Capture the cell that displays the provided text and extract its (X, Y) central coordinate. 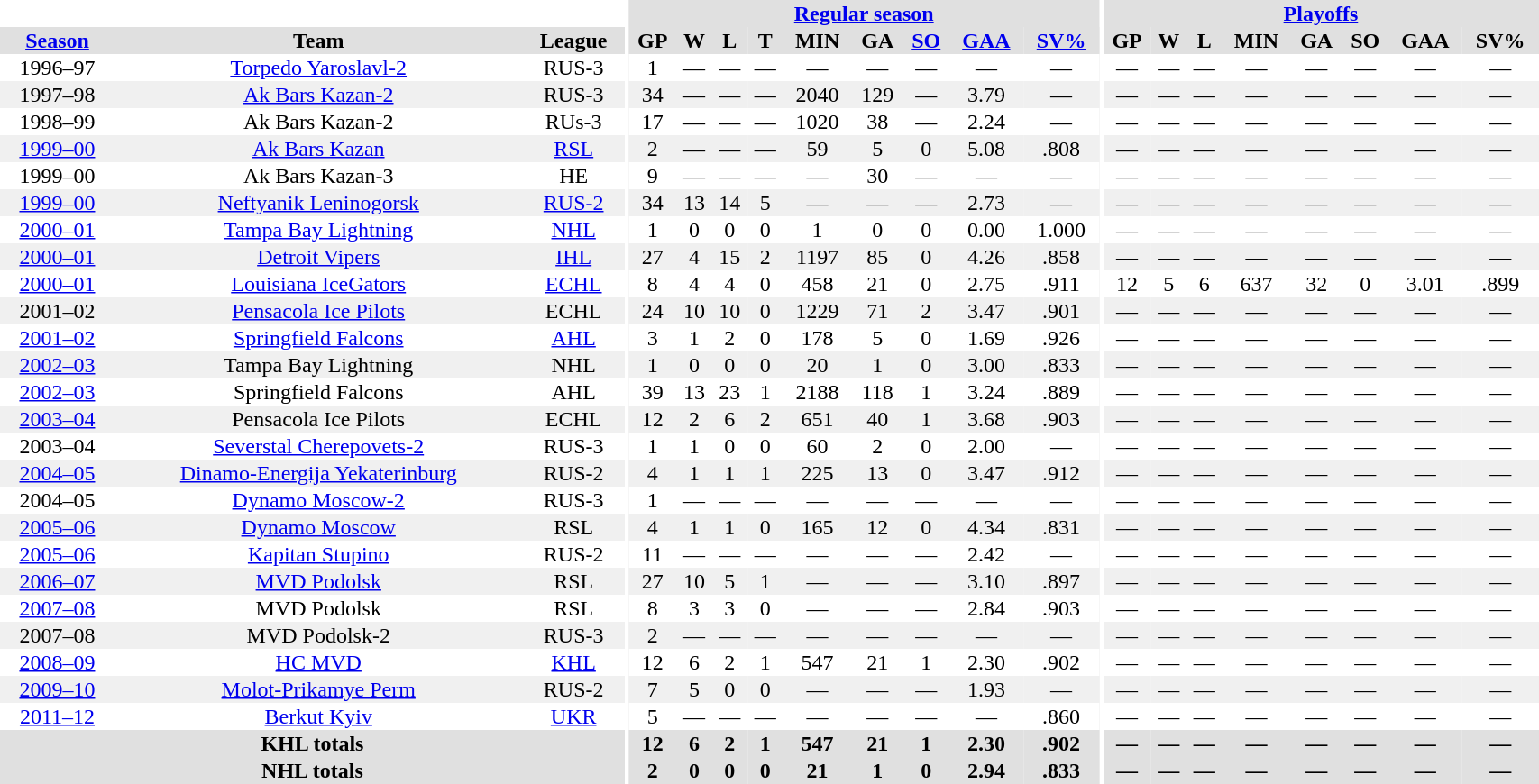
39 (653, 392)
Regular season (864, 14)
1229 (817, 311)
1020 (817, 122)
165 (817, 527)
2.24 (986, 122)
2011–12 (58, 716)
2188 (817, 392)
9 (653, 176)
3.01 (1425, 284)
1.93 (986, 689)
KHL (573, 662)
3.00 (986, 365)
14 (730, 203)
178 (817, 338)
3.68 (986, 419)
4.26 (986, 257)
30 (878, 176)
IHL (573, 257)
23 (730, 392)
T (765, 41)
71 (878, 311)
85 (878, 257)
HE (573, 176)
2.73 (986, 203)
2.75 (986, 284)
129 (878, 95)
0.00 (986, 230)
.808 (1061, 149)
458 (817, 284)
2006–07 (58, 581)
Molot-Prikamye Perm (319, 689)
MVD Podolsk-2 (319, 635)
Playoffs (1322, 14)
.897 (1061, 581)
Ak Bars Kazan-3 (319, 176)
.911 (1061, 284)
.860 (1061, 716)
UKR (573, 716)
Dynamo Moscow-2 (319, 500)
Berkut Kyiv (319, 716)
Neftyanik Leninogorsk (319, 203)
Louisiana IceGators (319, 284)
RUs-3 (573, 122)
118 (878, 392)
24 (653, 311)
1997–98 (58, 95)
.926 (1061, 338)
3.24 (986, 392)
Severstal Cherepovets-2 (319, 446)
League (573, 41)
Torpedo Yaroslavl-2 (319, 68)
.901 (1061, 311)
NHL totals (312, 770)
Dynamo Moscow (319, 527)
3.10 (986, 581)
2.94 (986, 770)
Dinamo-Energija Yekaterinburg (319, 473)
Team (319, 41)
1.69 (986, 338)
40 (878, 419)
2040 (817, 95)
59 (817, 149)
KHL totals (312, 743)
7 (653, 689)
1998–99 (58, 122)
38 (878, 122)
1996–97 (58, 68)
15 (730, 257)
17 (653, 122)
1197 (817, 257)
.889 (1061, 392)
Season (58, 41)
2.42 (986, 554)
3.79 (986, 95)
.912 (1061, 473)
60 (817, 446)
.831 (1061, 527)
637 (1256, 284)
Detroit Vipers (319, 257)
.858 (1061, 257)
20 (817, 365)
11 (653, 554)
5.08 (986, 149)
HC MVD (319, 662)
2009–10 (58, 689)
2008–09 (58, 662)
225 (817, 473)
Ak Bars Kazan (319, 149)
32 (1316, 284)
2.84 (986, 608)
Kapitan Stupino (319, 554)
2.00 (986, 446)
.899 (1500, 284)
651 (817, 419)
4.34 (986, 527)
1.000 (1061, 230)
